Determine the (X, Y) coordinate at the center of the cell enclosing the given text.  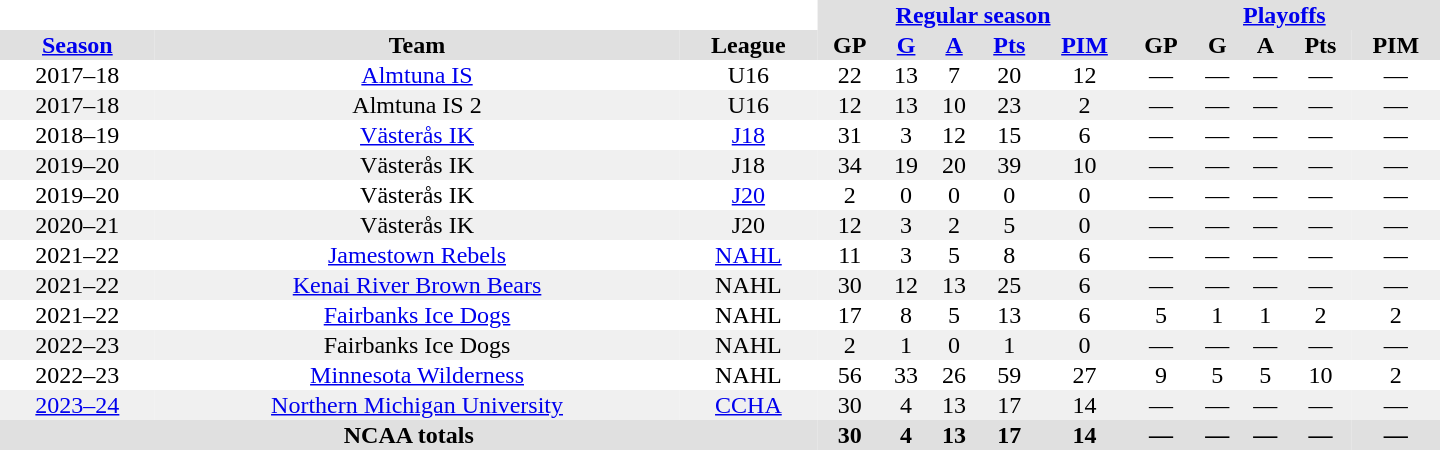
26 (954, 375)
Season (78, 45)
33 (906, 375)
19 (906, 165)
27 (1084, 375)
25 (1009, 285)
56 (850, 375)
2020–21 (78, 225)
11 (850, 255)
Playoffs (1284, 15)
Kenai River Brown Bears (418, 285)
NCAA totals (408, 435)
34 (850, 165)
League (748, 45)
2023–24 (78, 405)
Team (418, 45)
Almtuna IS 2 (418, 105)
22 (850, 75)
2018–19 (78, 135)
9 (1162, 375)
39 (1009, 165)
Northern Michigan University (418, 405)
Regular season (972, 15)
59 (1009, 375)
23 (1009, 105)
Almtuna IS (418, 75)
CCHA (748, 405)
15 (1009, 135)
Jamestown Rebels (418, 255)
Minnesota Wilderness (418, 375)
31 (850, 135)
7 (954, 75)
